Search for the cell housing the specified text and yield its [X, Y] center coordinate. 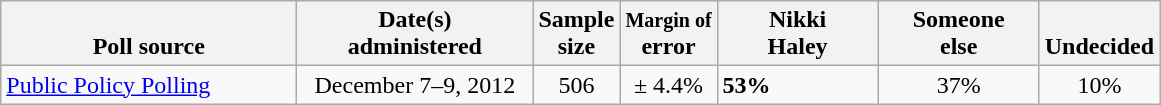
Date(s)administered [415, 34]
Undecided [1099, 34]
Someoneelse [958, 34]
37% [958, 85]
Public Policy Polling [149, 85]
Margin oferror [668, 34]
506 [576, 85]
NikkiHaley [798, 34]
53% [798, 85]
Samplesize [576, 34]
10% [1099, 85]
Poll source [149, 34]
± 4.4% [668, 85]
December 7–9, 2012 [415, 85]
